Return (X, Y) of the center of cell containing provided text 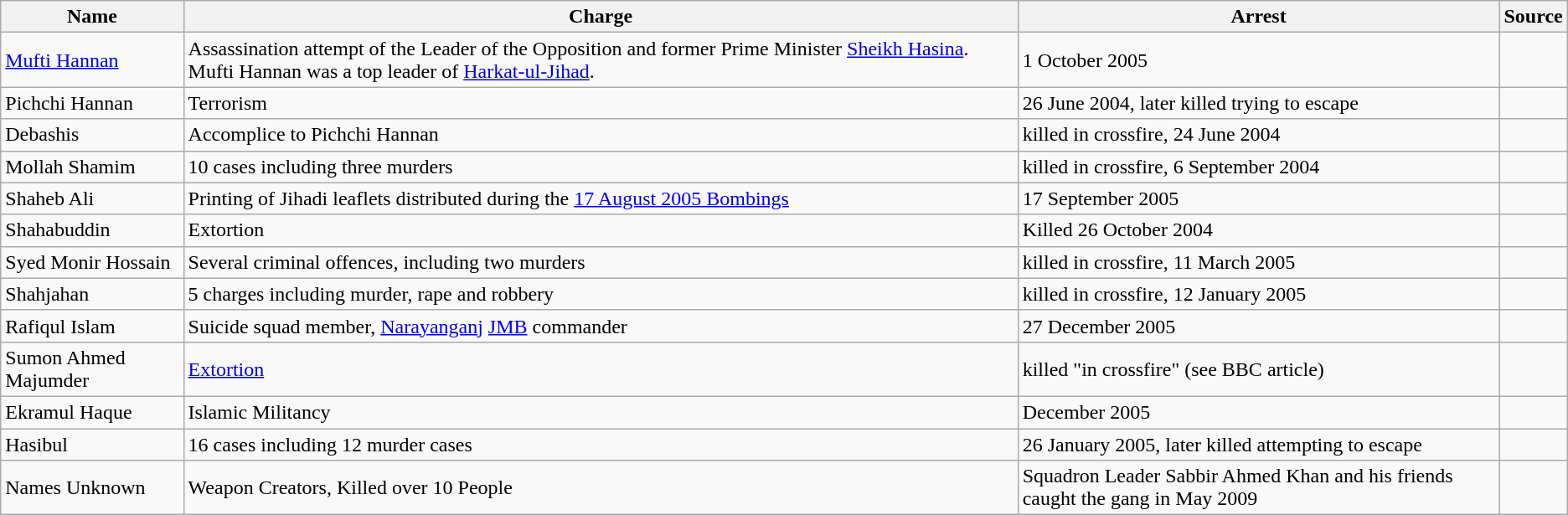
Shahjahan (92, 294)
Mollah Shamim (92, 167)
16 cases including 12 murder cases (601, 445)
killed in crossfire, 6 September 2004 (1258, 167)
Ekramul Haque (92, 412)
Terrorism (601, 103)
Syed Monir Hossain (92, 262)
27 December 2005 (1258, 326)
Sumon Ahmed Majumder (92, 368)
1 October 2005 (1258, 60)
Killed 26 October 2004 (1258, 230)
Arrest (1258, 17)
December 2005 (1258, 412)
Hasibul (92, 445)
5 charges including murder, rape and robbery (601, 294)
Several criminal offences, including two murders (601, 262)
Shahabuddin (92, 230)
Pichchi Hannan (92, 103)
Assassination attempt of the Leader of the Opposition and former Prime Minister Sheikh Hasina. Mufti Hannan was a top leader of Harkat-ul-Jihad. (601, 60)
Name (92, 17)
Charge (601, 17)
killed in crossfire, 12 January 2005 (1258, 294)
Shaheb Ali (92, 198)
Rafiqul Islam (92, 326)
Source (1533, 17)
Printing of Jihadi leaflets distributed during the 17 August 2005 Bombings (601, 198)
killed in crossfire, 11 March 2005 (1258, 262)
Accomplice to Pichchi Hannan (601, 135)
Islamic Militancy (601, 412)
Suicide squad member, Narayanganj JMB commander (601, 326)
17 September 2005 (1258, 198)
Mufti Hannan (92, 60)
Names Unknown (92, 487)
Weapon Creators, Killed over 10 People (601, 487)
10 cases including three murders (601, 167)
26 January 2005, later killed attempting to escape (1258, 445)
killed "in crossfire" (see BBC article) (1258, 368)
26 June 2004, later killed trying to escape (1258, 103)
killed in crossfire, 24 June 2004 (1258, 135)
Debashis (92, 135)
Squadron Leader Sabbir Ahmed Khan and his friends caught the gang in May 2009 (1258, 487)
